Locate the cell with the specified text and output its (x, y) center coordinate. 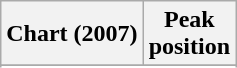
Chart (2007) (72, 34)
Peakposition (189, 34)
